Search for the cell housing the specified text and yield its (X, Y) center coordinate. 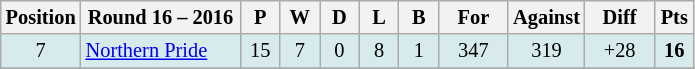
P (260, 17)
8 (379, 51)
W (300, 17)
Pts (674, 17)
Round 16 – 2016 (161, 17)
319 (546, 51)
347 (474, 51)
16 (674, 51)
15 (260, 51)
For (474, 17)
B (419, 17)
Position (41, 17)
Diff (620, 17)
D (340, 17)
L (379, 17)
+28 (620, 51)
Against (546, 17)
0 (340, 51)
Northern Pride (161, 51)
1 (419, 51)
